For the text-containing cell, return its midpoint in (X, Y) coordinate format. 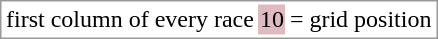
first column of every race (130, 19)
10 (272, 19)
= grid position (360, 19)
